Capture the cell that displays the provided text and extract its [X, Y] central coordinate. 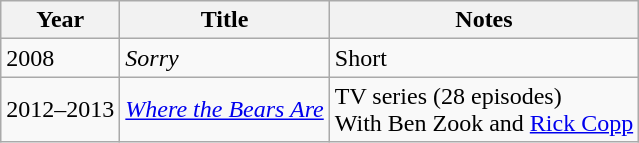
Notes [484, 20]
Title [224, 20]
2008 [60, 58]
Where the Bears Are [224, 110]
TV series (28 episodes) With Ben Zook and Rick Copp [484, 110]
Year [60, 20]
Short [484, 58]
2012–2013 [60, 110]
Sorry [224, 58]
